Output the [x, y] coordinate of the center of the cell containing the given text.  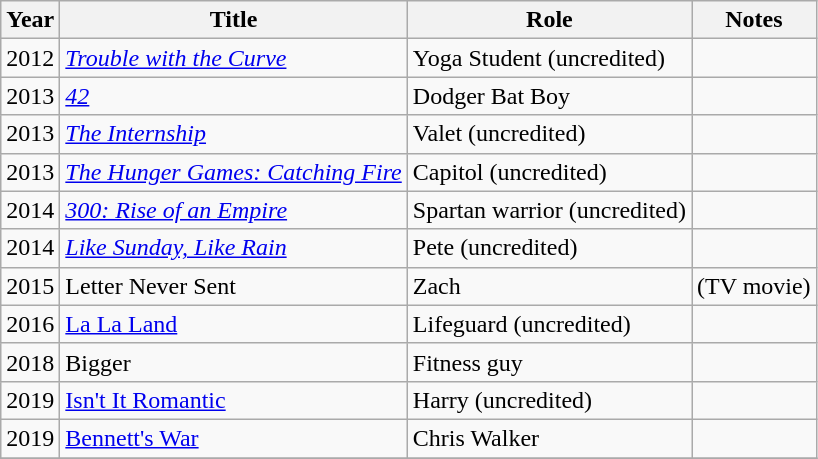
Zach [549, 286]
Trouble with the Curve [234, 58]
The Hunger Games: Catching Fire [234, 172]
Letter Never Sent [234, 286]
Spartan warrior (uncredited) [549, 210]
Bennett's War [234, 438]
2018 [30, 362]
Role [549, 20]
2012 [30, 58]
Dodger Bat Boy [549, 96]
Capitol (uncredited) [549, 172]
Isn't It Romantic [234, 400]
Chris Walker [549, 438]
Title [234, 20]
Like Sunday, Like Rain [234, 248]
La La Land [234, 324]
42 [234, 96]
Year [30, 20]
Notes [754, 20]
Pete (uncredited) [549, 248]
(TV movie) [754, 286]
The Internship [234, 134]
Harry (uncredited) [549, 400]
Valet (uncredited) [549, 134]
2016 [30, 324]
Fitness guy [549, 362]
Lifeguard (uncredited) [549, 324]
Bigger [234, 362]
300: Rise of an Empire [234, 210]
Yoga Student (uncredited) [549, 58]
2015 [30, 286]
